Determine the [x, y] coordinate at the center of the cell enclosing the given text.  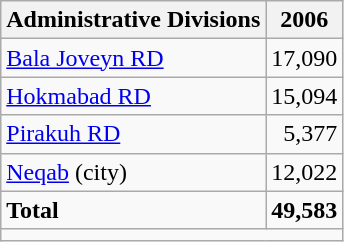
Hokmabad RD [134, 96]
5,377 [304, 134]
Neqab (city) [134, 172]
49,583 [304, 210]
Bala Joveyn RD [134, 58]
12,022 [304, 172]
Total [134, 210]
Pirakuh RD [134, 134]
Administrative Divisions [134, 20]
15,094 [304, 96]
17,090 [304, 58]
2006 [304, 20]
